Provide the [X, Y] coordinate of the cell's center where the given text is located.  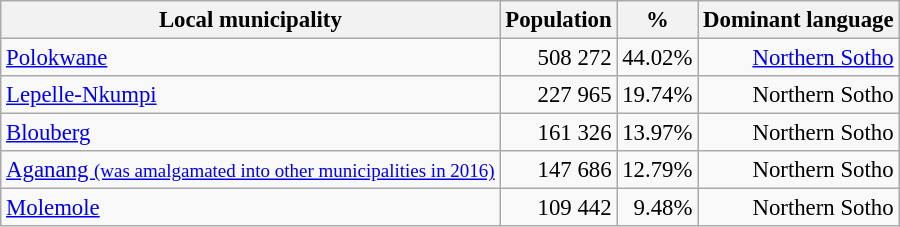
Blouberg [250, 133]
Lepelle-Nkumpi [250, 95]
Local municipality [250, 20]
12.79% [658, 170]
13.97% [658, 133]
Aganang (was amalgamated into other municipalities in 2016) [250, 170]
508 272 [558, 58]
Population [558, 20]
147 686 [558, 170]
227 965 [558, 95]
109 442 [558, 208]
161 326 [558, 133]
Molemole [250, 208]
19.74% [658, 95]
Dominant language [798, 20]
9.48% [658, 208]
% [658, 20]
Polokwane [250, 58]
44.02% [658, 58]
